Search for the cell housing the specified text and yield its [X, Y] center coordinate. 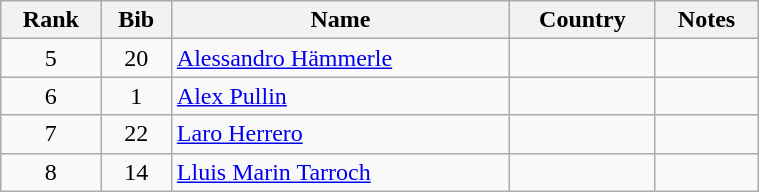
Rank [51, 20]
5 [51, 58]
Alessandro Hämmerle [340, 58]
Laro Herrero [340, 134]
Country [582, 20]
14 [136, 172]
20 [136, 58]
1 [136, 96]
Bib [136, 20]
8 [51, 172]
Lluis Marin Tarroch [340, 172]
Name [340, 20]
6 [51, 96]
Alex Pullin [340, 96]
7 [51, 134]
22 [136, 134]
Notes [706, 20]
